Search for the cell housing the specified text and yield its (x, y) center coordinate. 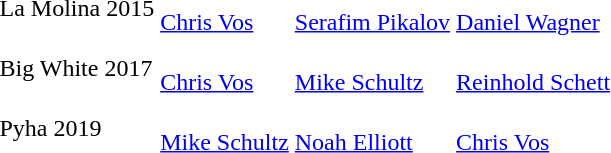
Chris Vos (225, 68)
Mike Schultz (372, 68)
